Identify which cell holds the provided text, then report its (X, Y) central coordinate. 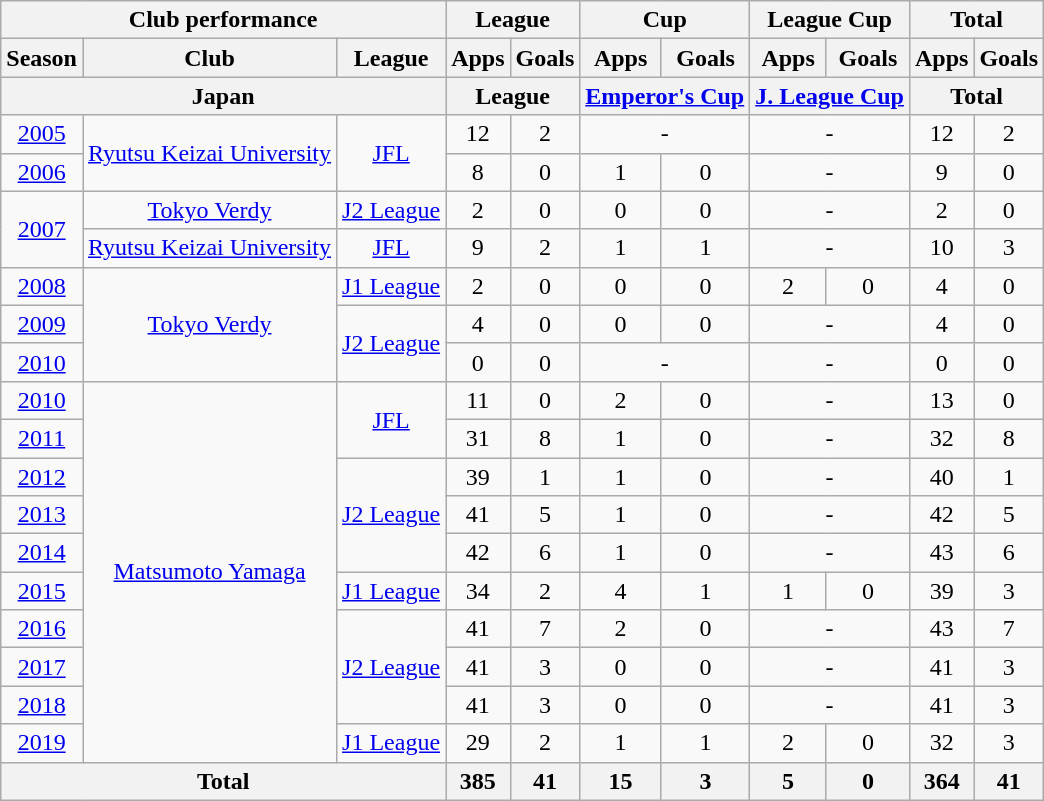
31 (478, 438)
15 (621, 781)
2012 (42, 477)
Matsumoto Yamaga (209, 572)
Club (209, 58)
2015 (42, 591)
385 (478, 781)
2014 (42, 553)
Emperor's Cup (665, 96)
34 (478, 591)
2009 (42, 324)
40 (941, 477)
2007 (42, 229)
2011 (42, 438)
League Cup (830, 20)
J. League Cup (830, 96)
2008 (42, 286)
Season (42, 58)
2017 (42, 667)
364 (941, 781)
11 (478, 400)
2019 (42, 743)
Japan (224, 96)
2005 (42, 134)
10 (941, 248)
2006 (42, 172)
13 (941, 400)
Cup (665, 20)
2018 (42, 705)
2016 (42, 629)
2013 (42, 515)
Club performance (224, 20)
29 (478, 743)
